Find where the given text appears and provide that cell's center as [x, y] coordinate. 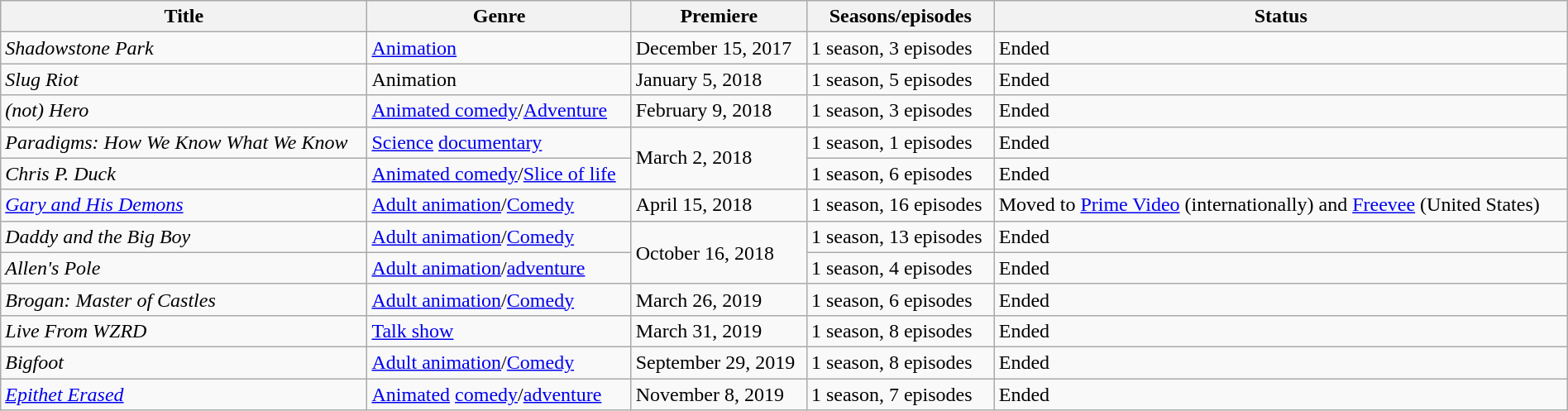
1 season, 7 episodes [900, 394]
Adult animation/adventure [500, 268]
Daddy and the Big Boy [184, 237]
February 9, 2018 [719, 111]
Genre [500, 17]
Talk show [500, 331]
Science documentary [500, 142]
January 5, 2018 [719, 79]
Gary and His Demons [184, 205]
March 26, 2019 [719, 299]
1 season, 16 episodes [900, 205]
Live From WZRD [184, 331]
Slug Riot [184, 79]
Moved to Prime Video (internationally) and Freevee (United States) [1280, 205]
1 season, 13 episodes [900, 237]
Paradigms: How We Know What We Know [184, 142]
March 2, 2018 [719, 158]
September 29, 2019 [719, 362]
Shadowstone Park [184, 48]
Premiere [719, 17]
November 8, 2019 [719, 394]
Bigfoot [184, 362]
December 15, 2017 [719, 48]
(not) Hero [184, 111]
Epithet Erased [184, 394]
Chris P. Duck [184, 174]
Allen's Pole [184, 268]
Animated comedy/Slice of life [500, 174]
1 season, 1 episodes [900, 142]
Seasons/episodes [900, 17]
Status [1280, 17]
Animated comedy/Adventure [500, 111]
1 season, 4 episodes [900, 268]
October 16, 2018 [719, 252]
1 season, 5 episodes [900, 79]
April 15, 2018 [719, 205]
Animated comedy/adventure [500, 394]
March 31, 2019 [719, 331]
Brogan: Master of Castles [184, 299]
Title [184, 17]
